Locate the cell with the specified text and output its (x, y) center coordinate. 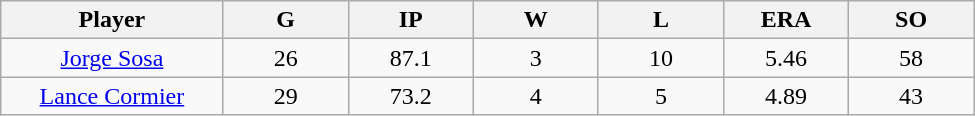
10 (660, 58)
3 (536, 58)
W (536, 20)
ERA (786, 20)
5 (660, 96)
L (660, 20)
26 (286, 58)
G (286, 20)
Lance Cormier (112, 96)
58 (912, 58)
87.1 (410, 58)
29 (286, 96)
IP (410, 20)
5.46 (786, 58)
43 (912, 96)
SO (912, 20)
73.2 (410, 96)
4.89 (786, 96)
Jorge Sosa (112, 58)
4 (536, 96)
Player (112, 20)
